Extract the (X, Y) coordinate from the center of the cell holding the provided text.  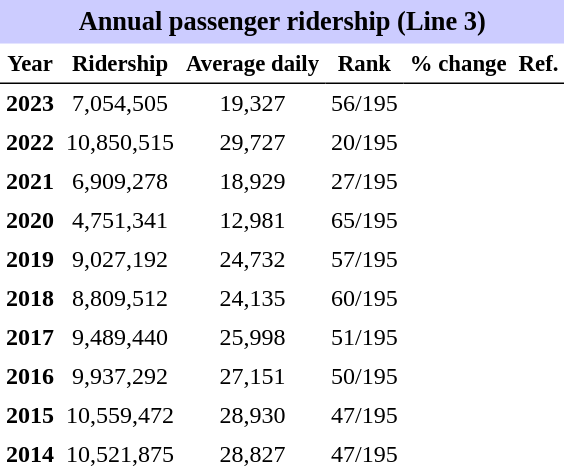
24,732 (252, 260)
2023 (30, 104)
10,850,515 (120, 142)
19,327 (252, 104)
7,054,505 (120, 104)
9,489,440 (120, 338)
2017 (30, 338)
2019 (30, 260)
9,027,192 (120, 260)
20/195 (364, 142)
27,151 (252, 376)
Annual passenger ridership (Line 3) (282, 22)
2022 (30, 142)
% change (458, 64)
10,559,472 (120, 416)
18,929 (252, 182)
51/195 (364, 338)
4,751,341 (120, 220)
Rank (364, 64)
6,909,278 (120, 182)
56/195 (364, 104)
29,727 (252, 142)
65/195 (364, 220)
25,998 (252, 338)
2015 (30, 416)
8,809,512 (120, 298)
47/195 (364, 416)
2021 (30, 182)
Average daily (252, 64)
57/195 (364, 260)
24,135 (252, 298)
27/195 (364, 182)
Ridership (120, 64)
2018 (30, 298)
2020 (30, 220)
50/195 (364, 376)
12,981 (252, 220)
2016 (30, 376)
9,937,292 (120, 376)
28,930 (252, 416)
Year (30, 64)
60/195 (364, 298)
